Return the [X, Y] coordinate for the center point of the cell that contains the specified text.  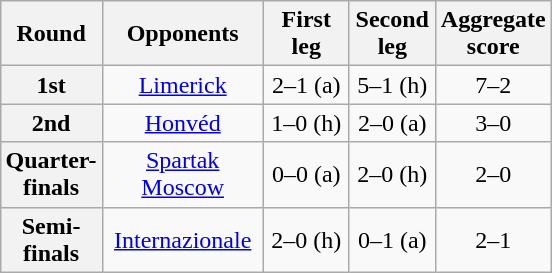
2–0 [493, 174]
First leg [306, 34]
Spartak Moscow [182, 174]
2–0 (a) [392, 123]
Internazionale [182, 240]
5–1 (h) [392, 85]
Limerick [182, 85]
Opponents [182, 34]
1st [51, 85]
0–1 (a) [392, 240]
1–0 (h) [306, 123]
Semi-finals [51, 240]
3–0 [493, 123]
0–0 (a) [306, 174]
Second leg [392, 34]
Quarter-finals [51, 174]
2–1 (a) [306, 85]
Honvéd [182, 123]
2nd [51, 123]
Aggregate score [493, 34]
2–1 [493, 240]
7–2 [493, 85]
Round [51, 34]
